Determine the [x, y] coordinate at the center of the cell enclosing the given text.  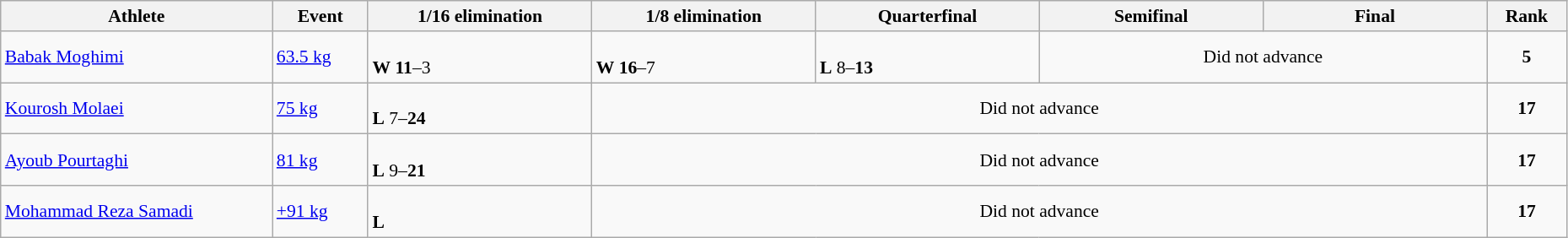
5 [1527, 57]
Babak Moghimi [137, 57]
Rank [1527, 16]
Kourosh Molaei [137, 108]
L 7–24 [479, 108]
Mohammad Reza Samadi [137, 211]
L [479, 211]
1/8 elimination [703, 16]
81 kg [321, 160]
L 9–21 [479, 160]
1/16 elimination [479, 16]
+91 kg [321, 211]
63.5 kg [321, 57]
Ayoub Pourtaghi [137, 160]
L 8–13 [928, 57]
75 kg [321, 108]
Final [1375, 16]
Semifinal [1150, 16]
Athlete [137, 16]
Quarterfinal [928, 16]
W 11–3 [479, 57]
Event [321, 16]
W 16–7 [703, 57]
